Search for the cell housing the specified text and yield its [x, y] center coordinate. 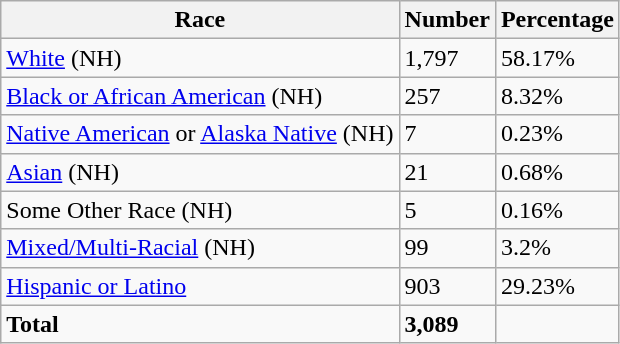
58.17% [557, 58]
3,089 [447, 324]
Total [200, 324]
7 [447, 134]
0.68% [557, 172]
1,797 [447, 58]
Race [200, 20]
0.23% [557, 134]
Asian (NH) [200, 172]
21 [447, 172]
29.23% [557, 286]
5 [447, 210]
8.32% [557, 96]
Native American or Alaska Native (NH) [200, 134]
3.2% [557, 248]
Black or African American (NH) [200, 96]
0.16% [557, 210]
Mixed/Multi-Racial (NH) [200, 248]
99 [447, 248]
Percentage [557, 20]
White (NH) [200, 58]
257 [447, 96]
Number [447, 20]
903 [447, 286]
Some Other Race (NH) [200, 210]
Hispanic or Latino [200, 286]
